Capture the cell that displays the provided text and extract its [x, y] central coordinate. 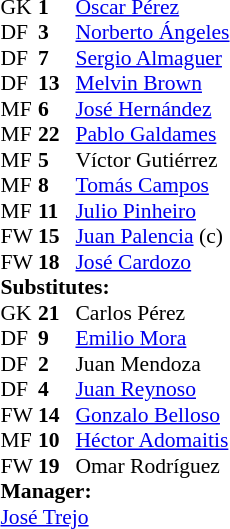
14 [57, 415]
7 [57, 58]
10 [57, 441]
2 [57, 364]
Carlos Pérez [152, 313]
21 [57, 313]
3 [57, 33]
Juan Mendoza [152, 364]
GK [19, 313]
Omar Rodríguez [152, 466]
Julio Pinheiro [152, 211]
15 [57, 237]
Víctor Gutiérrez [152, 160]
José Cardozo [152, 262]
Gonzalo Belloso [152, 415]
18 [57, 262]
Héctor Adomaitis [152, 441]
5 [57, 160]
Sergio Almaguer [152, 58]
José Hernández [152, 109]
8 [57, 185]
11 [57, 211]
22 [57, 135]
Manager: [114, 491]
Emilio Mora [152, 339]
13 [57, 83]
Juan Palencia (c) [152, 237]
Substitutes: [114, 287]
Juan Reynoso [152, 389]
6 [57, 109]
Pablo Galdames [152, 135]
Melvin Brown [152, 83]
4 [57, 389]
Norberto Ángeles [152, 33]
19 [57, 466]
Tomás Campos [152, 185]
9 [57, 339]
